Return [x, y] of the center of cell containing provided text 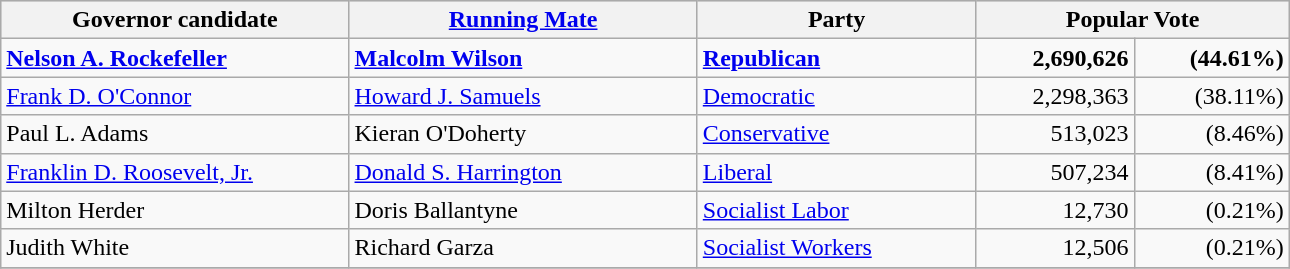
513,023 [1055, 134]
Running Mate [523, 20]
Howard J. Samuels [523, 96]
Kieran O'Doherty [523, 134]
2,298,363 [1055, 96]
(8.41%) [1212, 172]
(44.61%) [1212, 58]
Socialist Labor [836, 210]
Milton Herder [175, 210]
Frank D. O'Connor [175, 96]
Conservative [836, 134]
(8.46%) [1212, 134]
Republican [836, 58]
Judith White [175, 248]
Malcolm Wilson [523, 58]
Nelson A. Rockefeller [175, 58]
Franklin D. Roosevelt, Jr. [175, 172]
Doris Ballantyne [523, 210]
2,690,626 [1055, 58]
Donald S. Harrington [523, 172]
Richard Garza [523, 248]
Liberal [836, 172]
507,234 [1055, 172]
Socialist Workers [836, 248]
Party [836, 20]
12,730 [1055, 210]
Governor candidate [175, 20]
Paul L. Adams [175, 134]
Popular Vote [1132, 20]
12,506 [1055, 248]
(38.11%) [1212, 96]
Democratic [836, 96]
